Extract the [x, y] coordinate from the center of the cell holding the provided text.  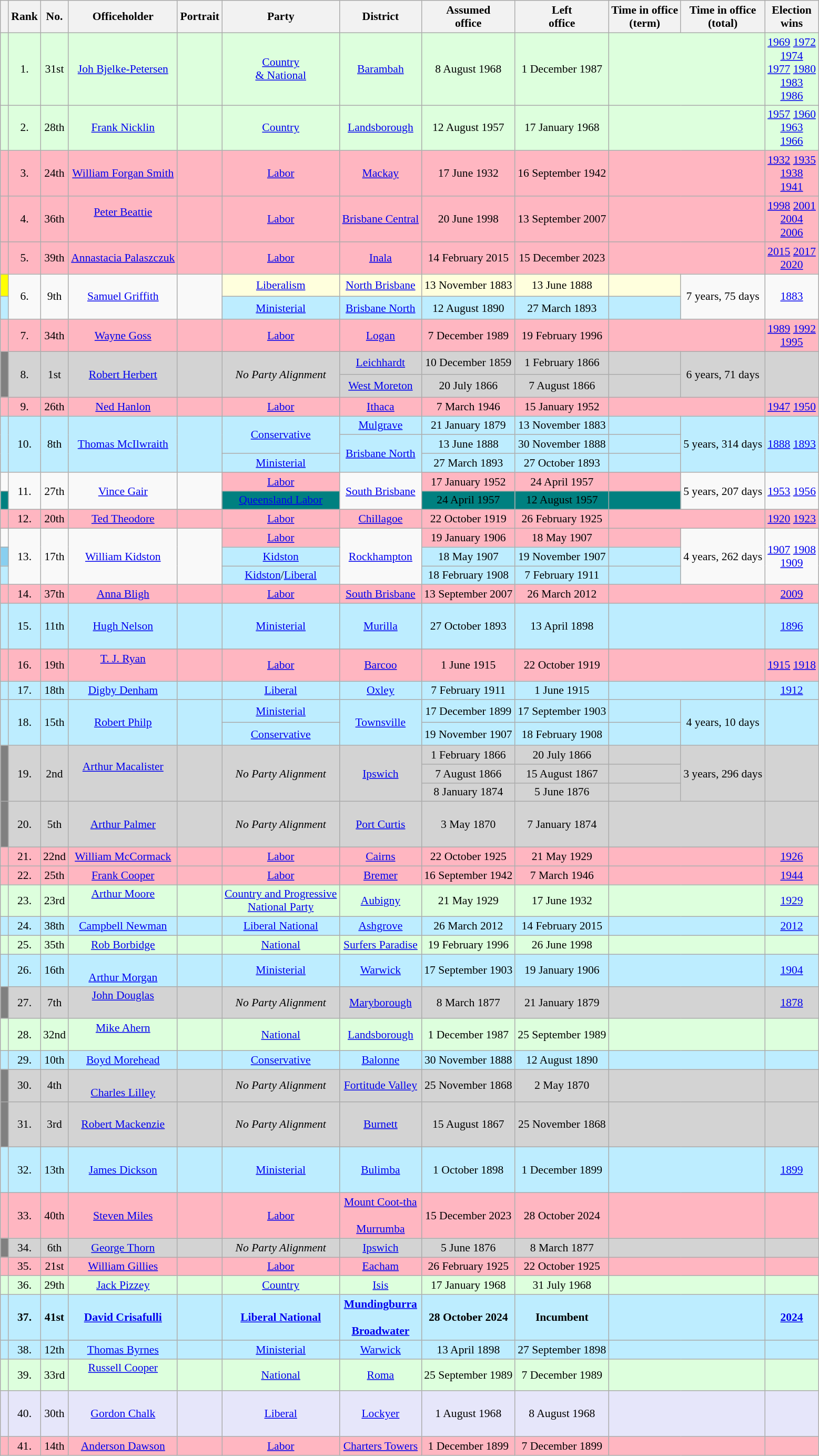
Time in office(total) [723, 17]
16. [24, 665]
Robert Herbert [123, 375]
Balonne [380, 1060]
22nd [55, 857]
38. [24, 1350]
7th [55, 1003]
2. [24, 128]
14. [24, 594]
29. [24, 1060]
17th [55, 557]
1920 1923 [792, 519]
13. [24, 557]
Boyd Morehead [123, 1060]
15 January 1952 [562, 407]
Arthur Moore [123, 901]
Anna Bligh [123, 594]
Rank [24, 17]
4 years, 262 days [723, 557]
Peter Beattie [123, 219]
13th [55, 1170]
23rd [55, 901]
40. [24, 1414]
1907 19081909 [792, 557]
Hugh Nelson [123, 626]
Wayne Goss [123, 336]
26. [24, 970]
William Gillies [123, 1267]
32. [24, 1170]
William Kidston [123, 557]
35th [55, 945]
Gordon Chalk [123, 1414]
7 years, 75 days [723, 297]
5 years, 314 days [723, 444]
Barambah [380, 69]
Chillagoe [380, 519]
Steven Miles [123, 1216]
15th [55, 723]
20th [55, 519]
10 December 1859 [468, 363]
Burnett [380, 1125]
David Crisafulli [123, 1317]
1883 [792, 297]
Mundingburra Broadwater [380, 1317]
Logan [380, 336]
Surfers Paradise [380, 945]
1969 197219741977 198019831986 [792, 69]
23. [24, 901]
Rob Borbidge [123, 945]
11. [24, 491]
James Dickson [123, 1170]
1 August 1968 [468, 1414]
2015 20172020 [792, 258]
7 January 1874 [562, 825]
Rockhampton [380, 557]
Fortitude Valley [380, 1086]
Ned Hanlon [123, 407]
1904 [792, 970]
Mike Ahern [123, 1035]
1899 [792, 1170]
1896 [792, 626]
1953 1956 [792, 491]
3rd [55, 1125]
6th [55, 1248]
35. [24, 1267]
Liberalism [281, 285]
31 July 1968 [562, 1286]
Lockyer [380, 1414]
20. [24, 825]
2009 [792, 594]
17 December 1899 [468, 711]
Thomas McIlwraith [123, 444]
1912 [792, 691]
31st [55, 69]
10. [24, 444]
Ted Theodore [123, 519]
21st [55, 1267]
1944 [792, 875]
5 years, 207 days [723, 491]
Queensland Labor [281, 500]
Kidston [281, 557]
Kidston/Liberal [281, 575]
1878 [792, 1003]
Mackay [380, 174]
Electionwins [792, 17]
5. [24, 258]
Frank Nicklin [123, 128]
30. [24, 1086]
Bulimba [380, 1170]
26 June 1998 [562, 945]
26th [55, 407]
17. [24, 691]
5th [55, 825]
8 January 1874 [468, 792]
34. [24, 1248]
Mount Coot-tha Murrumba [380, 1216]
Cairns [380, 857]
6 years, 71 days [723, 375]
14th [55, 1446]
22. [24, 875]
10th [55, 1060]
21. [24, 857]
Charles Lilley [123, 1086]
8th [55, 444]
Brisbane Central [380, 219]
Frank Cooper [123, 875]
2024 [792, 1317]
Oxley [380, 691]
Arthur Morgan [123, 970]
1947 1950 [792, 407]
16th [55, 970]
8. [24, 375]
2 May 1870 [562, 1086]
41. [24, 1446]
Eacham [380, 1267]
12th [55, 1350]
38th [55, 926]
4 years, 10 days [723, 723]
4. [24, 219]
Robert Mackenzie [123, 1125]
John Douglas [123, 1003]
9. [24, 407]
Incumbent [562, 1317]
Isis [380, 1286]
39. [24, 1375]
27th [55, 491]
Aubigny [380, 901]
Leichhardt [380, 363]
Russell Cooper [123, 1375]
3 May 1870 [468, 825]
Roma [380, 1375]
1957 196019631966 [792, 128]
Port Curtis [380, 825]
6. [24, 297]
7 December 1899 [562, 1446]
T. J. Ryan [123, 665]
37th [55, 594]
Jack Pizzey [123, 1286]
Mulgrave [380, 426]
33. [24, 1216]
1915 1918 [792, 665]
Inala [380, 258]
18. [24, 723]
41st [55, 1317]
27 September 1898 [562, 1350]
31. [24, 1125]
34th [55, 336]
Samuel Griffith [123, 297]
18th [55, 691]
Arthur Macalister [123, 773]
11th [55, 626]
Ithaca [380, 407]
Assumedoffice [468, 17]
3. [24, 174]
William McCormack [123, 857]
29th [55, 1286]
19. [24, 773]
Vince Gair [123, 491]
Country and ProgressiveNational Party [281, 901]
27. [24, 1003]
20 June 1998 [468, 219]
Party [281, 17]
1932 193519381941 [792, 174]
District [380, 17]
30th [55, 1414]
19th [55, 665]
North Brisbane [380, 285]
Murilla [380, 626]
1. [24, 69]
Anderson Dawson [123, 1446]
9th [55, 297]
Joh Bjelke-Petersen [123, 69]
West Moreton [380, 386]
Leftoffice [562, 17]
4th [55, 1086]
Portrait [199, 17]
Barcoo [380, 665]
17 January 1952 [468, 482]
1st [55, 375]
1989 19921995 [792, 336]
1 October 1898 [468, 1170]
12. [24, 519]
32nd [55, 1035]
28. [24, 1035]
7. [24, 336]
Maryborough [380, 1003]
Arthur Palmer [123, 825]
George Thorn [123, 1248]
39th [55, 258]
36th [55, 219]
1926 [792, 857]
Time in office(term) [645, 17]
Bremer [380, 875]
Townsville [380, 723]
36. [24, 1286]
2nd [55, 773]
Robert Philp [123, 723]
3 years, 296 days [723, 773]
33rd [55, 1375]
William Forgan Smith [123, 174]
Thomas Byrnes [123, 1350]
40th [55, 1216]
37. [24, 1317]
Charters Towers [380, 1446]
Country& National [281, 69]
24. [24, 926]
Officeholder [123, 17]
25. [24, 945]
Ashgrove [380, 926]
Digby Denham [123, 691]
Annastacia Palaszczuk [123, 258]
2012 [792, 926]
No. [55, 17]
24th [55, 174]
25th [55, 875]
1888 1893 [792, 444]
28th [55, 128]
15. [24, 626]
Campbell Newman [123, 926]
1998 200120042006 [792, 219]
1929 [792, 901]
